Output the [X, Y] coordinate of the center of the cell containing the given text.  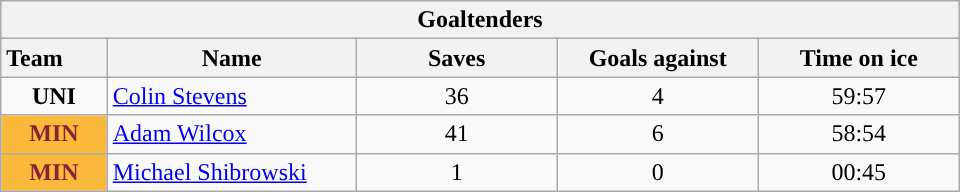
Time on ice [858, 58]
6 [658, 134]
Saves [456, 58]
Goals against [658, 58]
0 [658, 172]
58:54 [858, 134]
Adam Wilcox [232, 134]
Team [54, 58]
1 [456, 172]
Goaltenders [480, 20]
00:45 [858, 172]
36 [456, 96]
Colin Stevens [232, 96]
4 [658, 96]
59:57 [858, 96]
Michael Shibrowski [232, 172]
UNI [54, 96]
41 [456, 134]
Name [232, 58]
